From the cell containing the given text, extract its center point as (x, y) coordinate. 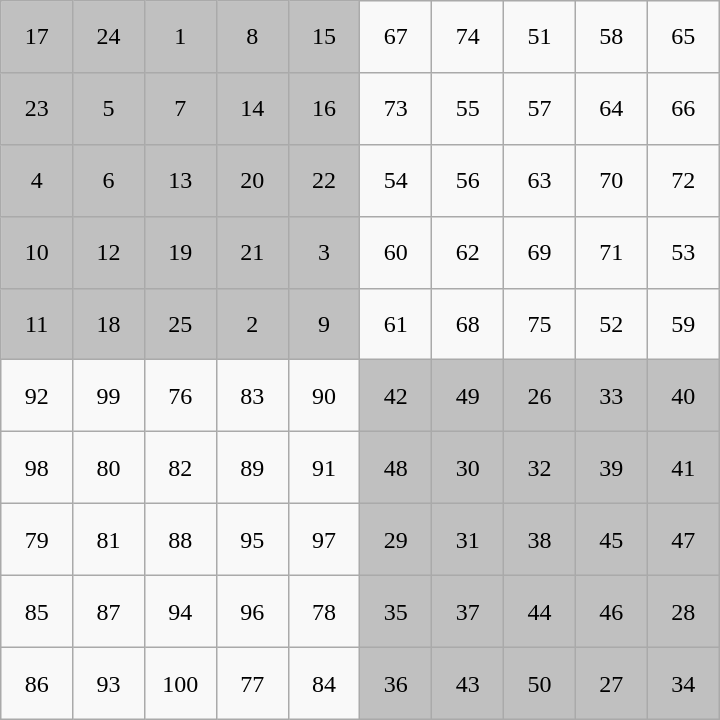
60 (396, 252)
29 (396, 540)
48 (396, 468)
66 (683, 109)
68 (468, 324)
91 (324, 468)
93 (109, 683)
52 (611, 324)
16 (324, 109)
45 (611, 540)
56 (468, 180)
80 (109, 468)
76 (180, 396)
35 (396, 611)
67 (396, 37)
14 (252, 109)
69 (540, 252)
9 (324, 324)
90 (324, 396)
54 (396, 180)
46 (611, 611)
65 (683, 37)
84 (324, 683)
53 (683, 252)
17 (37, 37)
88 (180, 540)
13 (180, 180)
4 (37, 180)
7 (180, 109)
27 (611, 683)
37 (468, 611)
92 (37, 396)
89 (252, 468)
19 (180, 252)
100 (180, 683)
75 (540, 324)
79 (37, 540)
23 (37, 109)
63 (540, 180)
71 (611, 252)
94 (180, 611)
81 (109, 540)
2 (252, 324)
36 (396, 683)
87 (109, 611)
95 (252, 540)
28 (683, 611)
44 (540, 611)
72 (683, 180)
11 (37, 324)
20 (252, 180)
82 (180, 468)
74 (468, 37)
99 (109, 396)
62 (468, 252)
77 (252, 683)
30 (468, 468)
42 (396, 396)
57 (540, 109)
47 (683, 540)
78 (324, 611)
12 (109, 252)
97 (324, 540)
18 (109, 324)
25 (180, 324)
96 (252, 611)
49 (468, 396)
70 (611, 180)
73 (396, 109)
6 (109, 180)
55 (468, 109)
8 (252, 37)
5 (109, 109)
1 (180, 37)
85 (37, 611)
34 (683, 683)
64 (611, 109)
22 (324, 180)
86 (37, 683)
41 (683, 468)
50 (540, 683)
58 (611, 37)
26 (540, 396)
59 (683, 324)
3 (324, 252)
40 (683, 396)
24 (109, 37)
15 (324, 37)
83 (252, 396)
31 (468, 540)
10 (37, 252)
51 (540, 37)
43 (468, 683)
38 (540, 540)
32 (540, 468)
21 (252, 252)
33 (611, 396)
98 (37, 468)
61 (396, 324)
39 (611, 468)
